Detect which cell encompasses the target text, then output its (x, y) center coordinate. 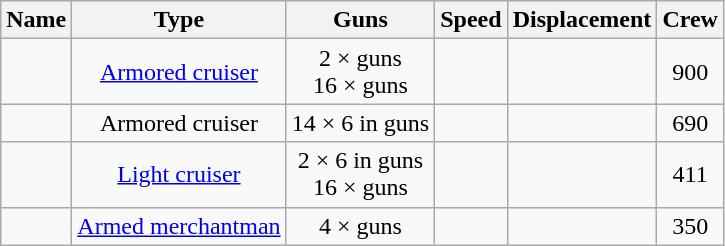
2 × guns16 × guns (360, 72)
Light cruiser (179, 174)
350 (690, 226)
Guns (360, 20)
Crew (690, 20)
900 (690, 72)
Type (179, 20)
Displacement (582, 20)
Name (36, 20)
Armed merchantman (179, 226)
411 (690, 174)
690 (690, 123)
Speed (471, 20)
4 × guns (360, 226)
14 × 6 in guns (360, 123)
2 × 6 in guns16 × guns (360, 174)
